Capture the cell that displays the provided text and extract its (x, y) central coordinate. 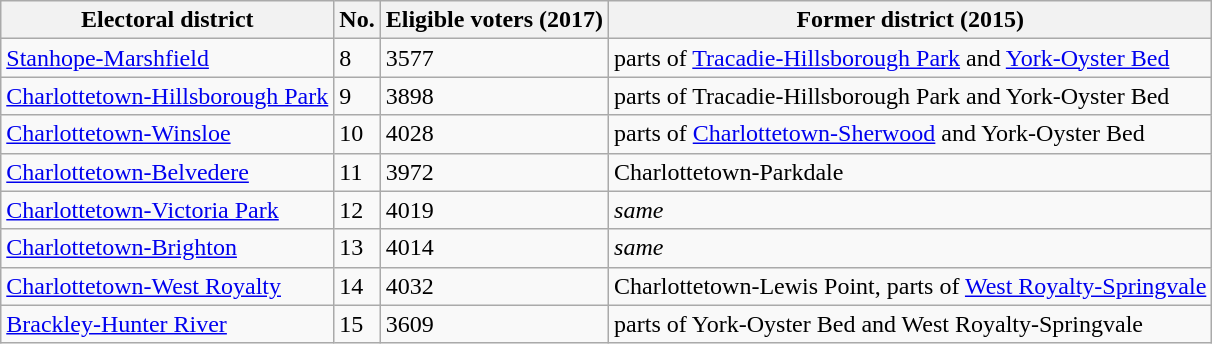
11 (357, 172)
parts of York-Oyster Bed and West Royalty-Springvale (910, 324)
Charlottetown-Brighton (168, 248)
Charlottetown-Hillsborough Park (168, 96)
3898 (494, 96)
3609 (494, 324)
Charlottetown-Winsloe (168, 134)
3972 (494, 172)
3577 (494, 58)
Charlottetown-Belvedere (168, 172)
4028 (494, 134)
Charlottetown-Victoria Park (168, 210)
14 (357, 286)
Electoral district (168, 20)
9 (357, 96)
Brackley-Hunter River (168, 324)
parts of Charlottetown-Sherwood and York-Oyster Bed (910, 134)
Charlottetown-West Royalty (168, 286)
8 (357, 58)
4014 (494, 248)
Charlottetown-Parkdale (910, 172)
4032 (494, 286)
12 (357, 210)
Charlottetown-Lewis Point, parts of West Royalty-Springvale (910, 286)
Eligible voters (2017) (494, 20)
4019 (494, 210)
13 (357, 248)
Former district (2015) (910, 20)
Stanhope-Marshfield (168, 58)
10 (357, 134)
No. (357, 20)
15 (357, 324)
